Scan for the cell matching the given text and deliver its [X, Y] coordinate at center. 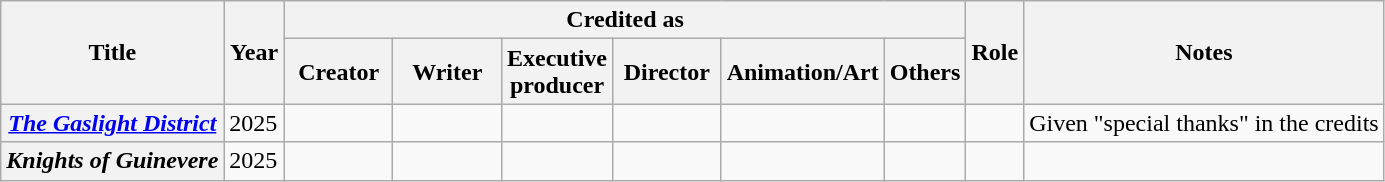
The Gaslight District [112, 123]
Writer [448, 72]
Knights of Guinevere [112, 161]
Others [925, 72]
Given "special thanks" in the credits [1204, 123]
Animation/Art [802, 72]
Creator [338, 72]
Year [254, 52]
Notes [1204, 52]
Director [668, 72]
Credited as [625, 20]
Title [112, 52]
Executive producer [558, 72]
Role [995, 52]
